Provide the [X, Y] coordinate of the cell's center where the given text is located.  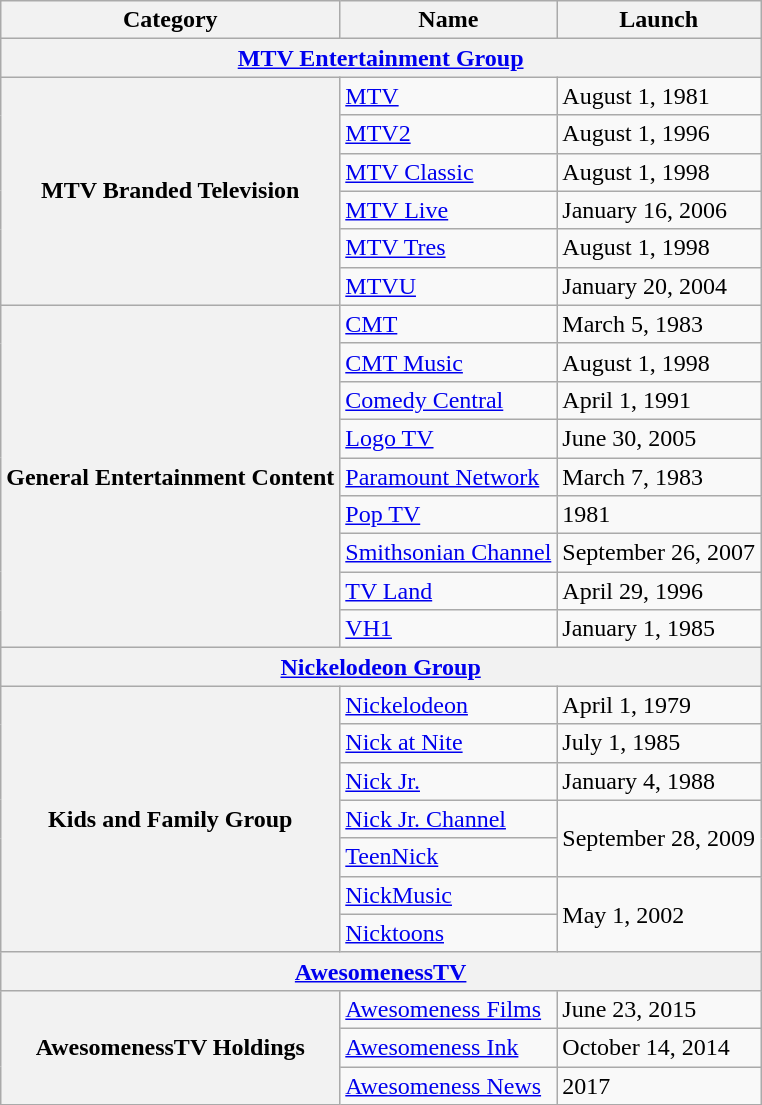
April 29, 1996 [659, 591]
Awesomeness Films [448, 1009]
Paramount Network [448, 477]
TeenNick [448, 857]
Nick Jr. Channel [448, 819]
Nickelodeon Group [381, 667]
MTV Live [448, 210]
July 1, 1985 [659, 743]
Awesomeness Ink [448, 1047]
March 7, 1983 [659, 477]
August 1, 1981 [659, 96]
October 14, 2014 [659, 1047]
Nickelodeon [448, 705]
Awesomeness News [448, 1085]
April 1, 1991 [659, 400]
MTV [448, 96]
June 23, 2015 [659, 1009]
June 30, 2005 [659, 438]
Comedy Central [448, 400]
Name [448, 20]
MTVU [448, 286]
General Entertainment Content [170, 476]
CMT [448, 324]
NickMusic [448, 895]
Category [170, 20]
Smithsonian Channel [448, 553]
1981 [659, 515]
Launch [659, 20]
TV Land [448, 591]
Logo TV [448, 438]
AwesomenessTV Holdings [170, 1047]
March 5, 1983 [659, 324]
Nick at Nite [448, 743]
MTV Entertainment Group [381, 58]
September 28, 2009 [659, 838]
May 1, 2002 [659, 914]
Kids and Family Group [170, 819]
MTV Branded Television [170, 191]
Pop TV [448, 515]
January 4, 1988 [659, 781]
MTV2 [448, 134]
CMT Music [448, 362]
MTV Tres [448, 248]
January 1, 1985 [659, 629]
Nicktoons [448, 933]
September 26, 2007 [659, 553]
MTV Classic [448, 172]
2017 [659, 1085]
AwesomenessTV [381, 971]
April 1, 1979 [659, 705]
January 16, 2006 [659, 210]
August 1, 1996 [659, 134]
Nick Jr. [448, 781]
January 20, 2004 [659, 286]
VH1 [448, 629]
